For the text-containing cell, return its midpoint in (X, Y) coordinate format. 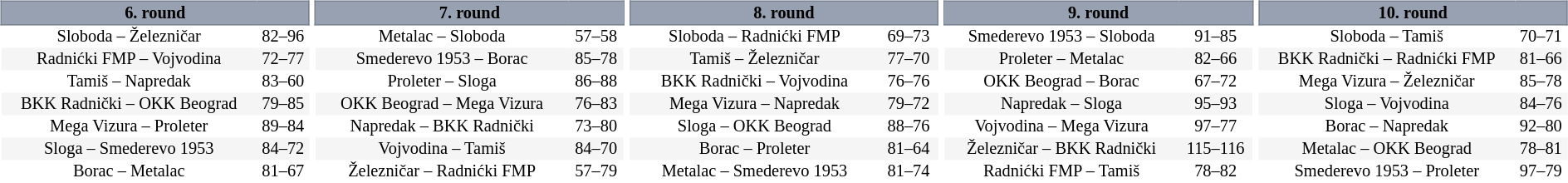
Sloga – OKK Beograd (754, 126)
Tamiš – Železničar (754, 60)
69–73 (909, 37)
Borac – Napredak (1387, 126)
BKK Radnički – Vojvodina (754, 82)
92–80 (1541, 126)
76–76 (909, 82)
Sloboda – Tamiš (1387, 37)
78–82 (1216, 171)
88–76 (909, 126)
Vojvodina – Tamiš (442, 150)
Mega Vizura – Proleter (129, 126)
115–116 (1216, 150)
84–70 (596, 150)
Sloga – Vojvodina (1387, 105)
79–72 (909, 105)
Vojvodina – Mega Vizura (1061, 126)
81–64 (909, 150)
83–60 (282, 82)
Napredak – BKK Radnički (442, 126)
84–72 (282, 150)
OKK Beograd – Borac (1061, 82)
Sloga – Smederevo 1953 (129, 150)
Radnićki FMP – Tamiš (1061, 171)
77–70 (909, 60)
Železničar – BKK Radnički (1061, 150)
Sloboda – Radnićki FMP (754, 37)
81–67 (282, 171)
57–79 (596, 171)
Sloboda – Železničar (129, 37)
Metalac – Smederevo 1953 (754, 171)
82–66 (1216, 60)
73–80 (596, 126)
Mega Vizura – Železničar (1387, 82)
84–76 (1541, 105)
Proleter – Sloga (442, 82)
Proleter – Metalac (1061, 60)
OKK Beograd – Mega Vizura (442, 105)
76–83 (596, 105)
9. round (1098, 12)
Mega Vizura – Napredak (754, 105)
81–74 (909, 171)
72–77 (282, 60)
Smederevo 1953 – Borac (442, 60)
Železničar – Radnićki FMP (442, 171)
Borac – Proleter (754, 150)
BKK Radnički – OKK Beograd (129, 105)
57–58 (596, 37)
Smederevo 1953 – Proleter (1387, 171)
Radnićki FMP – Vojvodina (129, 60)
86–88 (596, 82)
10. round (1414, 12)
Tamiš – Napredak (129, 82)
97–77 (1216, 126)
Napredak – Sloga (1061, 105)
Metalac – Sloboda (442, 37)
78–81 (1541, 150)
Smederevo 1953 – Sloboda (1061, 37)
6. round (154, 12)
8. round (784, 12)
81–66 (1541, 60)
BKK Radnički – Radnićki FMP (1387, 60)
Metalac – OKK Beograd (1387, 150)
67–72 (1216, 82)
Borac – Metalac (129, 171)
89–84 (282, 126)
95–93 (1216, 105)
79–85 (282, 105)
97–79 (1541, 171)
82–96 (282, 37)
91–85 (1216, 37)
7. round (470, 12)
70–71 (1541, 37)
